Search for the cell housing the specified text and yield its (X, Y) center coordinate. 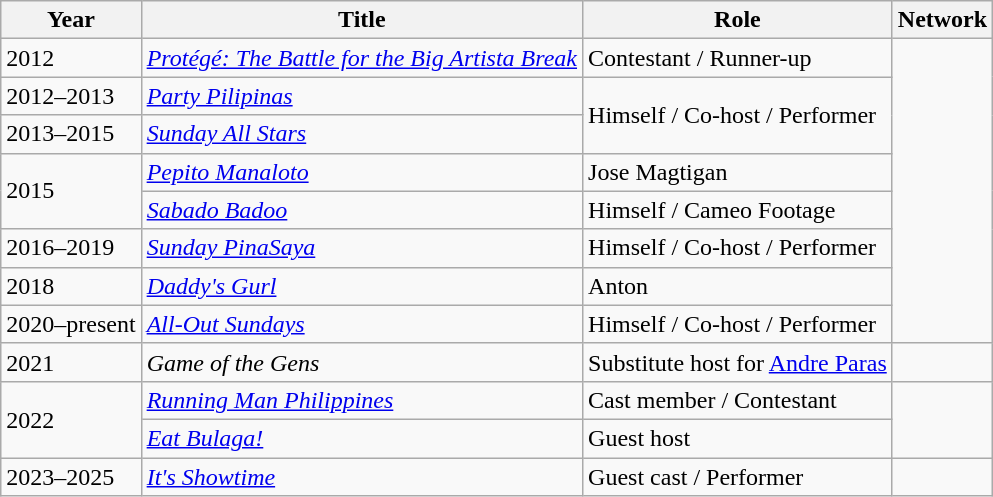
2023–2025 (71, 477)
Sunday All Stars (362, 134)
2022 (71, 419)
Daddy's Gurl (362, 286)
2012 (71, 58)
Guest host (738, 438)
2015 (71, 191)
Network (942, 20)
Game of the Gens (362, 362)
2016–2019 (71, 248)
2012–2013 (71, 96)
Running Man Philippines (362, 400)
Title (362, 20)
All-Out Sundays (362, 324)
Protégé: The Battle for the Big Artista Break (362, 58)
Sabado Badoo (362, 210)
Party Pilipinas (362, 96)
Substitute host for Andre Paras (738, 362)
Role (738, 20)
Guest cast / Performer (738, 477)
2013–2015 (71, 134)
2020–present (71, 324)
Contestant / Runner-up (738, 58)
2018 (71, 286)
2021 (71, 362)
Eat Bulaga! (362, 438)
Anton (738, 286)
Year (71, 20)
It's Showtime (362, 477)
Sunday PinaSaya (362, 248)
Himself / Cameo Footage (738, 210)
Cast member / Contestant (738, 400)
Pepito Manaloto (362, 172)
Jose Magtigan (738, 172)
